Capture the cell that displays the provided text and extract its (X, Y) central coordinate. 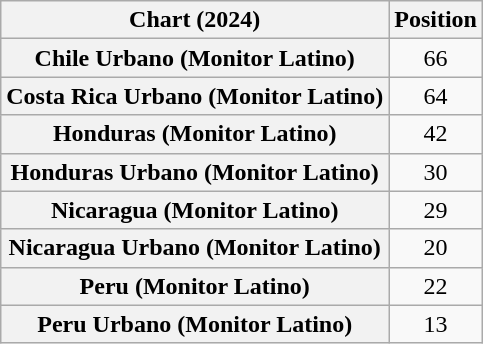
Peru (Monitor Latino) (195, 286)
Honduras Urbano (Monitor Latino) (195, 172)
Chile Urbano (Monitor Latino) (195, 58)
64 (436, 96)
Position (436, 20)
42 (436, 134)
Costa Rica Urbano (Monitor Latino) (195, 96)
20 (436, 248)
Nicaragua (Monitor Latino) (195, 210)
22 (436, 286)
66 (436, 58)
Peru Urbano (Monitor Latino) (195, 324)
Nicaragua Urbano (Monitor Latino) (195, 248)
30 (436, 172)
Chart (2024) (195, 20)
13 (436, 324)
Honduras (Monitor Latino) (195, 134)
29 (436, 210)
